Return the [X, Y] coordinate for the center point of the cell that contains the specified text.  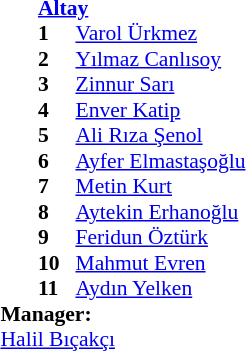
Aydın Yelken [160, 289]
10 [57, 263]
7 [57, 187]
Ayfer Elmastaşoğlu [160, 161]
Enver Katip [160, 110]
9 [57, 237]
5 [57, 135]
11 [57, 289]
1 [57, 33]
Manager: [122, 314]
Ali Rıza Şenol [160, 135]
Zinnur Sarı [160, 85]
Feridun Öztürk [160, 237]
6 [57, 161]
Varol Ürkmez [160, 33]
Mahmut Evren [160, 263]
Metin Kurt [160, 187]
2 [57, 59]
4 [57, 110]
3 [57, 85]
Yılmaz Canlısoy [160, 59]
Aytekin Erhanoğlu [160, 212]
8 [57, 212]
